Pinpoint the cell where the given text exists, returning its [x, y] midpoint coordinate. 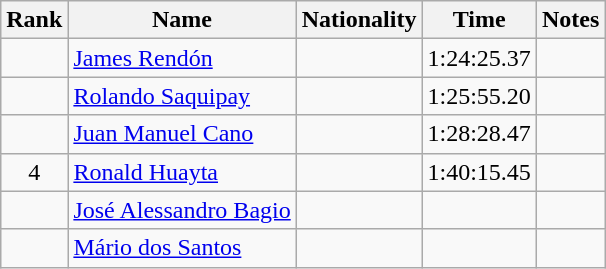
James Rendón [182, 58]
Name [182, 20]
4 [34, 172]
Notes [570, 20]
Ronald Huayta [182, 172]
1:24:25.37 [479, 58]
Rolando Saquipay [182, 96]
Rank [34, 20]
Juan Manuel Cano [182, 134]
Mário dos Santos [182, 248]
1:28:28.47 [479, 134]
Nationality [359, 20]
Time [479, 20]
José Alessandro Bagio [182, 210]
1:25:55.20 [479, 96]
1:40:15.45 [479, 172]
